Output the [X, Y] coordinate of the center of the cell containing the given text.  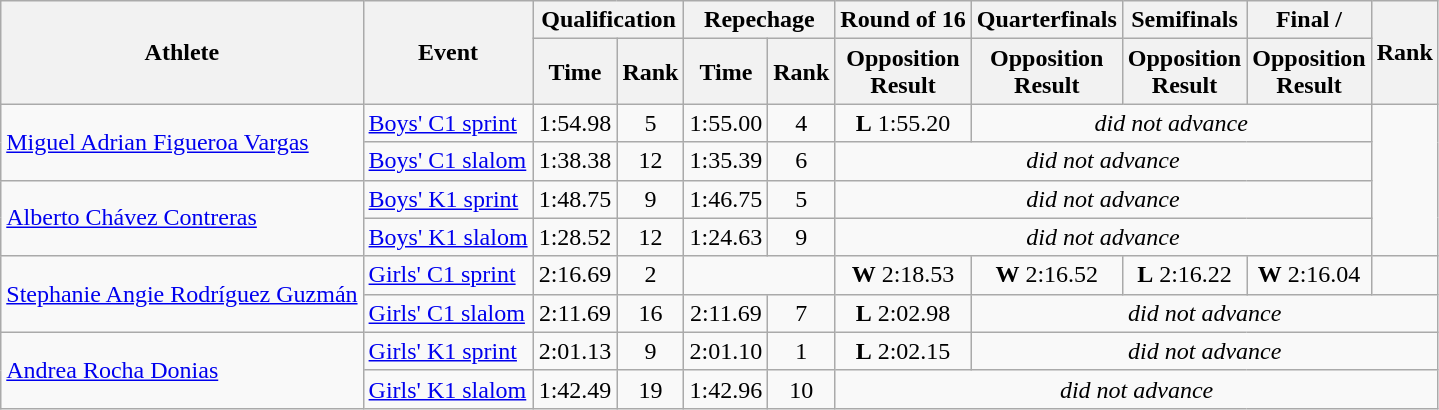
Semifinals [1184, 20]
Miguel Adrian Figueroa Vargas [182, 142]
2:01.10 [726, 351]
Girls' K1 slalom [448, 389]
Girls' C1 sprint [448, 275]
1:55.00 [726, 123]
1:42.96 [726, 389]
1:54.98 [575, 123]
W 2:16.04 [1309, 275]
Quarterfinals [1046, 20]
1:48.75 [575, 199]
19 [650, 389]
W 2:16.52 [1046, 275]
1:35.39 [726, 161]
Stephanie Angie Rodríguez Guzmán [182, 294]
W 2:18.53 [903, 275]
1:38.38 [575, 161]
7 [802, 313]
L 2:02.98 [903, 313]
Boys' C1 sprint [448, 123]
10 [802, 389]
Athlete [182, 52]
Girls' C1 slalom [448, 313]
2:01.13 [575, 351]
Andrea Rocha Donias [182, 370]
Qualification [608, 20]
Boys' K1 slalom [448, 237]
L 2:16.22 [1184, 275]
Alberto Chávez Contreras [182, 218]
Boys' C1 slalom [448, 161]
1 [802, 351]
Event [448, 52]
16 [650, 313]
1:46.75 [726, 199]
1:42.49 [575, 389]
6 [802, 161]
Boys' K1 sprint [448, 199]
Repechage [760, 20]
L 1:55.20 [903, 123]
Round of 16 [903, 20]
2:16.69 [575, 275]
L 2:02.15 [903, 351]
4 [802, 123]
2 [650, 275]
Final / [1309, 20]
Girls' K1 sprint [448, 351]
1:24.63 [726, 237]
1:28.52 [575, 237]
